Extract the (x, y) coordinate from the center of the cell holding the provided text.  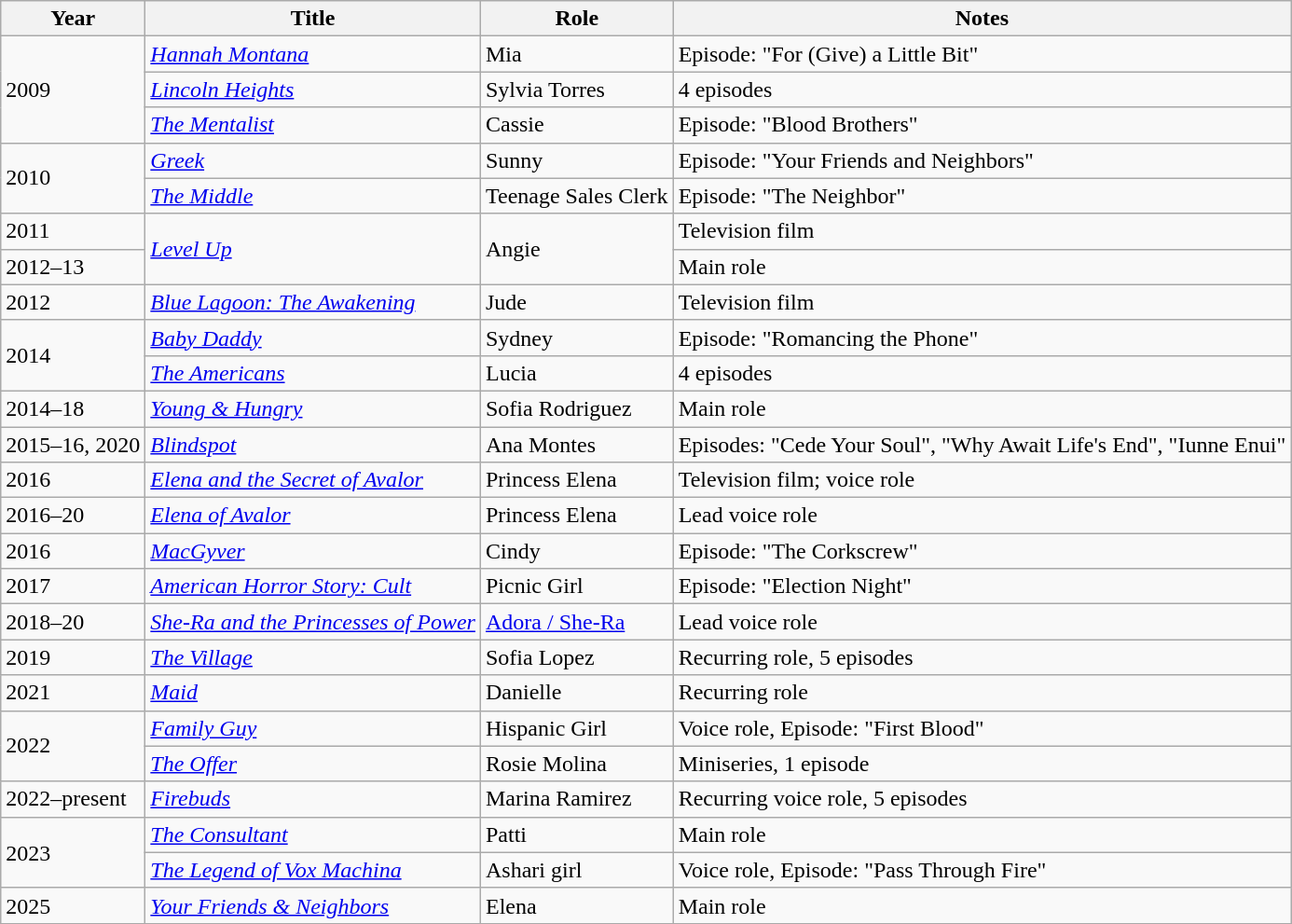
2016–20 (73, 516)
MacGyver (313, 551)
Family Guy (313, 728)
Rosie Molina (576, 764)
Blindspot (313, 445)
2025 (73, 905)
Notes (983, 19)
Danielle (576, 693)
2023 (73, 852)
Firebuds (313, 799)
Voice role, Episode: "First Blood" (983, 728)
2022–present (73, 799)
Young & Hungry (313, 408)
She-Ra and the Princesses of Power (313, 622)
Episode: "Romancing the Phone" (983, 338)
Teenage Sales Clerk (576, 196)
Episode: "Your Friends and Neighbors" (983, 160)
Sunny (576, 160)
Ashari girl (576, 870)
Mia (576, 54)
Hannah Montana (313, 54)
The Americans (313, 373)
Blue Lagoon: The Awakening (313, 302)
Miniseries, 1 episode (983, 764)
Sydney (576, 338)
Voice role, Episode: "Pass Through Fire" (983, 870)
Elena of Avalor (313, 516)
Sofia Rodriguez (576, 408)
Elena and the Secret of Avalor (313, 480)
Ana Montes (576, 445)
Lucia (576, 373)
2015–16, 2020 (73, 445)
The Offer (313, 764)
2014–18 (73, 408)
Adora / She-Ra (576, 622)
2018–20 (73, 622)
Episodes: "Cede Your Soul", "Why Await Life's End", "Iunne Enui" (983, 445)
2021 (73, 693)
The Village (313, 657)
2022 (73, 746)
The Legend of Vox Machina (313, 870)
2012 (73, 302)
Television film; voice role (983, 480)
Hispanic Girl (576, 728)
Angie (576, 249)
Title (313, 19)
Jude (576, 302)
2014 (73, 355)
American Horror Story: Cult (313, 586)
The Consultant (313, 834)
Marina Ramirez (576, 799)
Episode: "For (Give) a Little Bit" (983, 54)
2017 (73, 586)
Episode: "The Corkscrew" (983, 551)
The Mentalist (313, 125)
The Middle (313, 196)
Year (73, 19)
Recurring role, 5 episodes (983, 657)
2012–13 (73, 267)
Role (576, 19)
Your Friends & Neighbors (313, 905)
Picnic Girl (576, 586)
2011 (73, 231)
2009 (73, 90)
Greek (313, 160)
Level Up (313, 249)
Patti (576, 834)
Lincoln Heights (313, 90)
Recurring voice role, 5 episodes (983, 799)
2019 (73, 657)
Baby Daddy (313, 338)
Recurring role (983, 693)
Episode: "Election Night" (983, 586)
Episode: "The Neighbor" (983, 196)
Elena (576, 905)
Cindy (576, 551)
Sofia Lopez (576, 657)
Sylvia Torres (576, 90)
Cassie (576, 125)
Maid (313, 693)
2010 (73, 178)
Episode: "Blood Brothers" (983, 125)
